From the cell containing the given text, extract its center point as (x, y) coordinate. 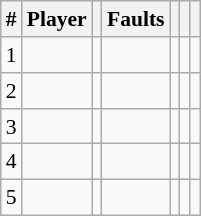
5 (12, 197)
# (12, 19)
1 (12, 55)
3 (12, 126)
2 (12, 91)
Faults (136, 19)
4 (12, 162)
Player (57, 19)
